Return (X, Y) of the center of cell containing provided text 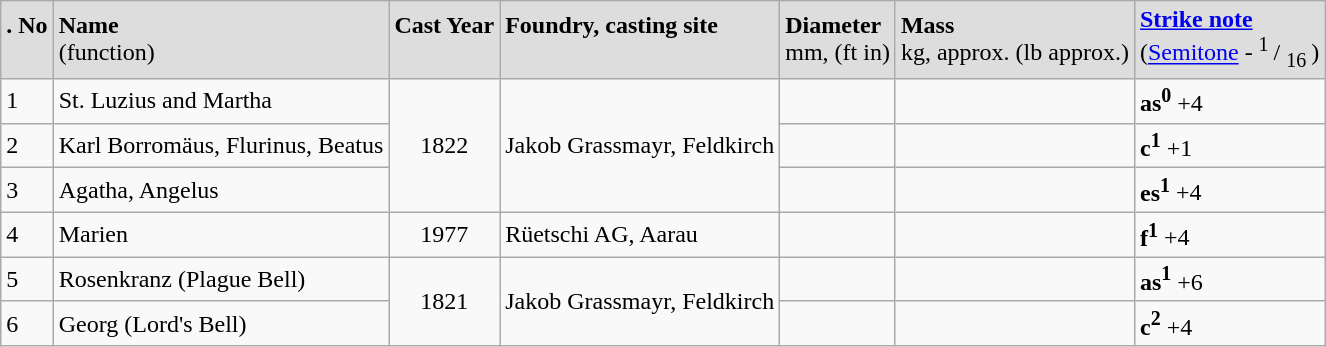
1977 (444, 234)
1822 (444, 146)
1 (27, 102)
Foundry, casting site (640, 40)
St. Luzius and Martha (221, 102)
4 (27, 234)
Mass kg, approx. (lb approx.) (1014, 40)
6 (27, 324)
. No (27, 40)
Cast Year (444, 40)
Marien (221, 234)
as0 +4 (1229, 102)
Name (function) (221, 40)
Rosenkranz (Plague Bell) (221, 280)
1821 (444, 302)
f1 +4 (1229, 234)
Diameter mm, (ft in) (838, 40)
es1 +4 (1229, 190)
as1 +6 (1229, 280)
Georg (Lord's Bell) (221, 324)
Strike note (Semitone - 1 / 16 ) (1229, 40)
c1 +1 (1229, 146)
2 (27, 146)
5 (27, 280)
Agatha, Angelus (221, 190)
Rüetschi AG, Aarau (640, 234)
3 (27, 190)
Karl Borromäus, Flurinus, Beatus (221, 146)
c2 +4 (1229, 324)
